Output the (x, y) coordinate of the center of the cell containing the given text.  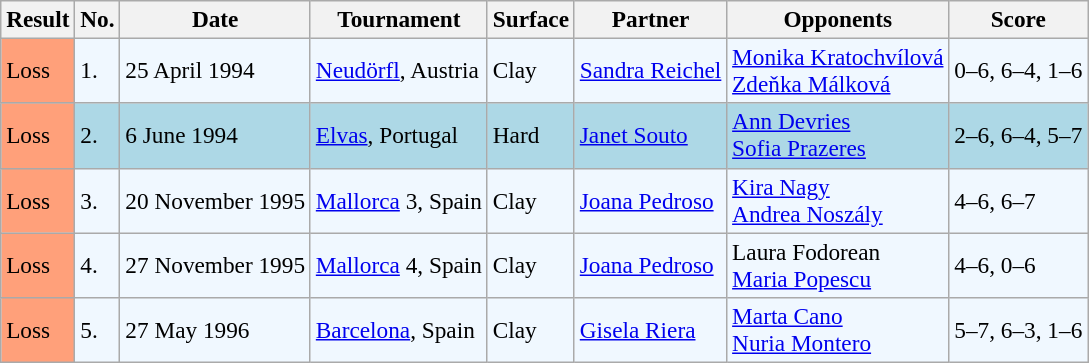
Surface (530, 19)
20 November 1995 (215, 200)
Barcelona, Spain (398, 330)
Ann Devries Sofia Prazeres (838, 136)
0–6, 6–4, 1–6 (1018, 70)
3. (98, 200)
4. (98, 264)
6 June 1994 (215, 136)
4–6, 6–7 (1018, 200)
Janet Souto (650, 136)
27 May 1996 (215, 330)
Opponents (838, 19)
No. (98, 19)
1. (98, 70)
2–6, 6–4, 5–7 (1018, 136)
Kira Nagy Andrea Noszály (838, 200)
5. (98, 330)
Laura Fodorean Maria Popescu (838, 264)
Tournament (398, 19)
Gisela Riera (650, 330)
Hard (530, 136)
Date (215, 19)
Partner (650, 19)
Monika Kratochvílová Zdeňka Málková (838, 70)
Elvas, Portugal (398, 136)
5–7, 6–3, 1–6 (1018, 330)
27 November 1995 (215, 264)
2. (98, 136)
Neudörfl, Austria (398, 70)
Mallorca 3, Spain (398, 200)
Mallorca 4, Spain (398, 264)
Sandra Reichel (650, 70)
25 April 1994 (215, 70)
4–6, 0–6 (1018, 264)
Result (38, 19)
Score (1018, 19)
Marta Cano Nuria Montero (838, 330)
